Locate the cell with the specified text and output its [x, y] center coordinate. 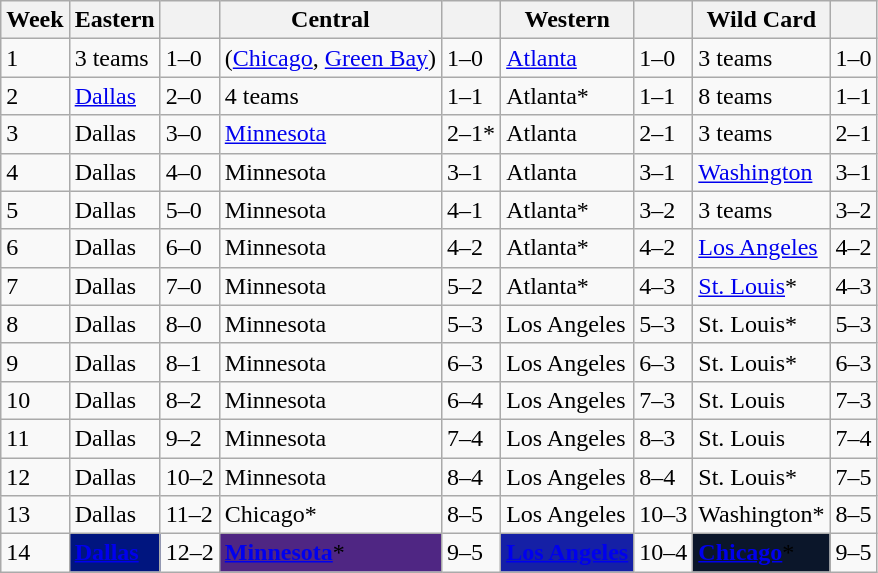
Wild Card [762, 20]
10–2 [190, 477]
9–2 [190, 438]
5 [35, 210]
6–4 [472, 400]
Week [35, 20]
Western [568, 20]
7–5 [854, 477]
2 [35, 96]
Central [330, 20]
10–3 [664, 515]
13 [35, 515]
14 [35, 553]
2–1* [472, 134]
8–0 [190, 324]
6 [35, 248]
(Chicago, Green Bay) [330, 58]
8–2 [190, 400]
3 [35, 134]
5–0 [190, 210]
6–0 [190, 248]
12–2 [190, 553]
9 [35, 362]
Washington [762, 172]
1 [35, 58]
4 teams [330, 96]
10–4 [664, 553]
12 [35, 477]
8 teams [762, 96]
Minnesota* [330, 553]
8–1 [190, 362]
5–2 [472, 286]
8–3 [664, 438]
4 [35, 172]
11 [35, 438]
3–0 [190, 134]
8 [35, 324]
Eastern [114, 20]
4–0 [190, 172]
11–2 [190, 515]
2–0 [190, 96]
Washington* [762, 515]
4–1 [472, 210]
10 [35, 400]
7–0 [190, 286]
7 [35, 286]
